Identify which cell holds the provided text, then report its [X, Y] central coordinate. 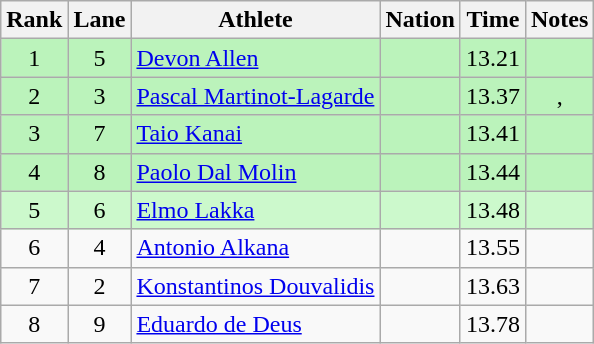
Notes [559, 20]
Nation [420, 20]
Lane [100, 20]
Pascal Martinot-Lagarde [256, 96]
Konstantinos Douvalidis [256, 286]
13.37 [492, 96]
Elmo Lakka [256, 210]
Eduardo de Deus [256, 324]
, [559, 96]
Taio Kanai [256, 134]
Paolo Dal Molin [256, 172]
Antonio Alkana [256, 248]
13.41 [492, 134]
13.63 [492, 286]
13.55 [492, 248]
13.48 [492, 210]
13.44 [492, 172]
Rank [34, 20]
Athlete [256, 20]
13.78 [492, 324]
Time [492, 20]
13.21 [492, 58]
9 [100, 324]
1 [34, 58]
Devon Allen [256, 58]
